From the cell containing the given text, extract its center point as [x, y] coordinate. 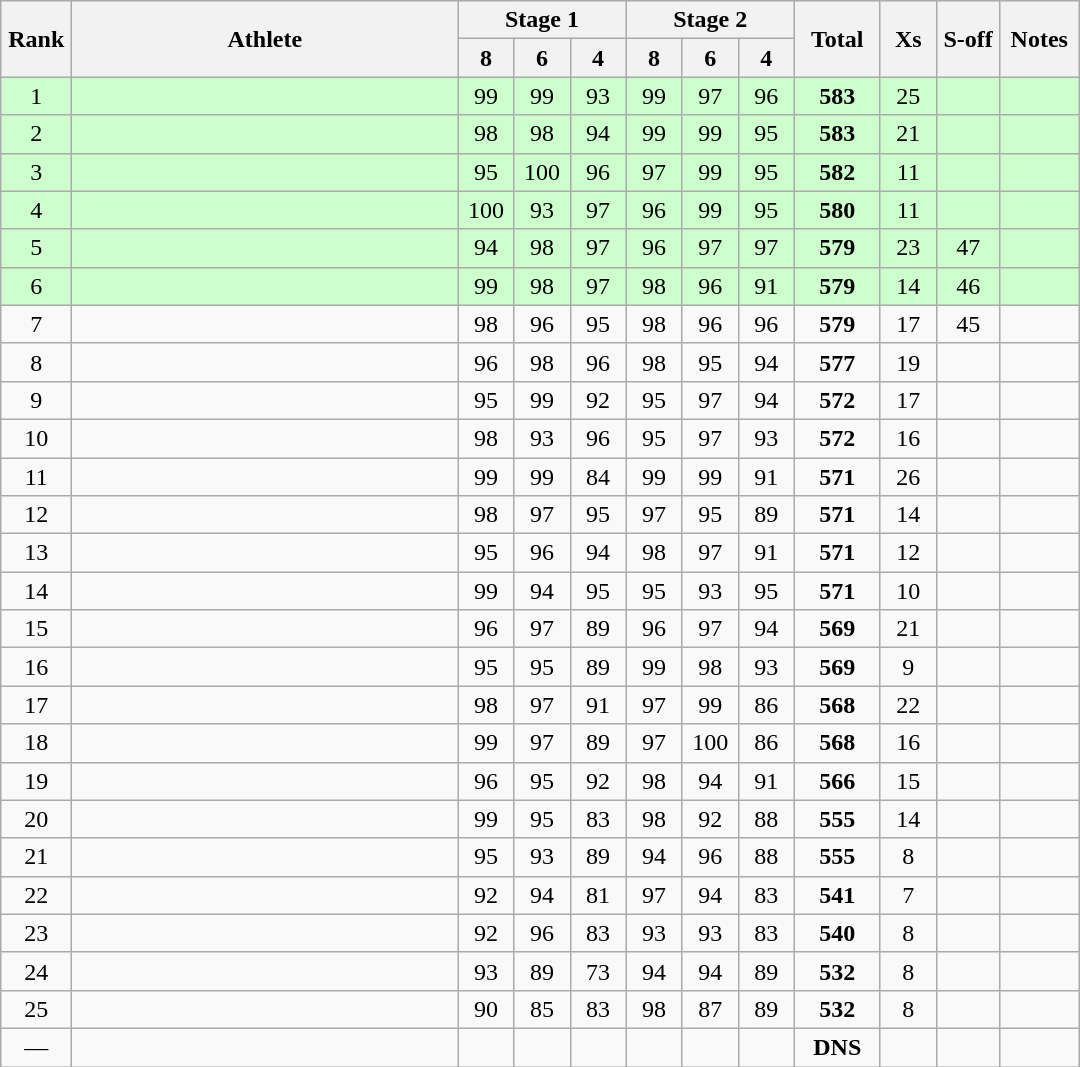
3 [36, 172]
Stage 1 [542, 20]
45 [968, 324]
Stage 2 [710, 20]
Athlete [265, 39]
Notes [1040, 39]
Rank [36, 39]
87 [710, 1009]
2 [36, 134]
73 [598, 971]
26 [908, 477]
47 [968, 248]
24 [36, 971]
541 [837, 895]
20 [36, 819]
— [36, 1047]
577 [837, 362]
Total [837, 39]
580 [837, 210]
18 [36, 743]
Xs [908, 39]
540 [837, 933]
90 [486, 1009]
84 [598, 477]
566 [837, 781]
5 [36, 248]
1 [36, 96]
85 [542, 1009]
582 [837, 172]
46 [968, 286]
13 [36, 553]
DNS [837, 1047]
81 [598, 895]
S-off [968, 39]
